Find where the given text appears and provide that cell's center as [X, Y] coordinate. 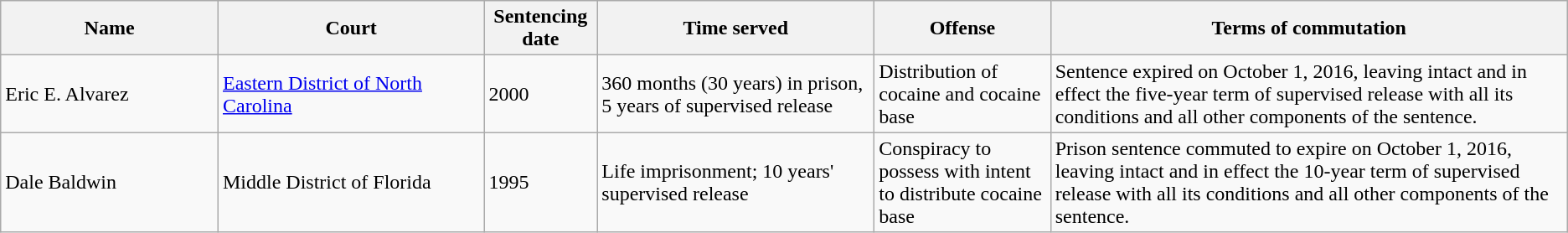
Middle District of Florida [350, 183]
1995 [541, 183]
Offense [962, 28]
Distribution of cocaine and cocaine base [962, 94]
Court [350, 28]
360 months (30 years) in prison, 5 years of supervised release [735, 94]
Eastern District of North Carolina [350, 94]
Time served [735, 28]
Name [110, 28]
Terms of commutation [1308, 28]
2000 [541, 94]
Eric E. Alvarez [110, 94]
Sentencing date [541, 28]
Dale Baldwin [110, 183]
Life imprisonment; 10 years' supervised release [735, 183]
Conspiracy to possess with intent to distribute cocaine base [962, 183]
